Scan for the cell matching the given text and deliver its [x, y] coordinate at center. 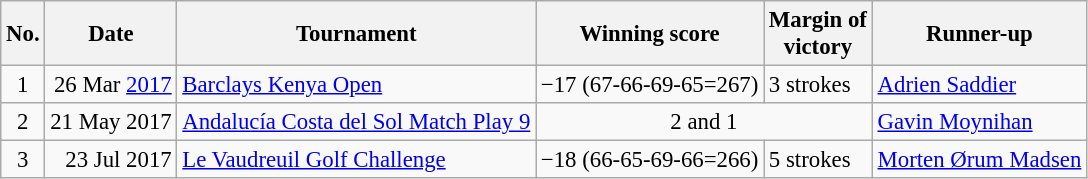
2 [23, 122]
Morten Ørum Madsen [979, 160]
5 strokes [818, 160]
21 May 2017 [111, 122]
Gavin Moynihan [979, 122]
3 [23, 160]
Adrien Saddier [979, 85]
Date [111, 34]
No. [23, 34]
2 and 1 [704, 122]
Andalucía Costa del Sol Match Play 9 [356, 122]
3 strokes [818, 85]
Le Vaudreuil Golf Challenge [356, 160]
Barclays Kenya Open [356, 85]
Runner-up [979, 34]
Margin ofvictory [818, 34]
23 Jul 2017 [111, 160]
1 [23, 85]
Tournament [356, 34]
Winning score [650, 34]
26 Mar 2017 [111, 85]
−17 (67-66-69-65=267) [650, 85]
−18 (66-65-69-66=266) [650, 160]
